Provide the (X, Y) coordinate of the cell's center where the given text is located.  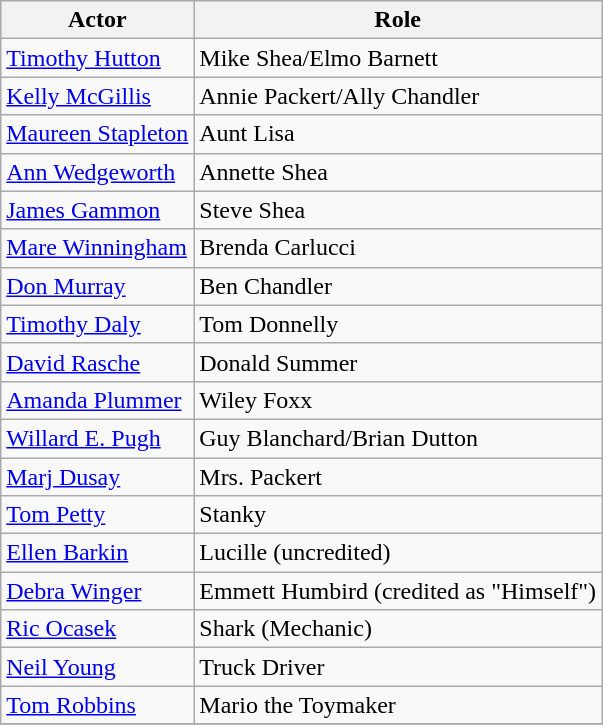
Neil Young (98, 667)
James Gammon (98, 210)
Actor (98, 20)
Wiley Foxx (398, 400)
Timothy Hutton (98, 58)
Emmett Humbird (credited as "Himself") (398, 591)
Role (398, 20)
Steve Shea (398, 210)
Don Murray (98, 286)
Mario the Toymaker (398, 705)
Marj Dusay (98, 477)
Tom Donnelly (398, 324)
Tom Robbins (98, 705)
Debra Winger (98, 591)
Annette Shea (398, 172)
Mike Shea/Elmo Barnett (398, 58)
Brenda Carlucci (398, 248)
Shark (Mechanic) (398, 629)
Maureen Stapleton (98, 134)
Ann Wedgeworth (98, 172)
Willard E. Pugh (98, 438)
Ellen Barkin (98, 553)
Ric Ocasek (98, 629)
Lucille (uncredited) (398, 553)
Timothy Daly (98, 324)
Truck Driver (398, 667)
Kelly McGillis (98, 96)
Annie Packert/Ally Chandler (398, 96)
Aunt Lisa (398, 134)
Amanda Plummer (98, 400)
Mrs. Packert (398, 477)
David Rasche (98, 362)
Tom Petty (98, 515)
Ben Chandler (398, 286)
Guy Blanchard/Brian Dutton (398, 438)
Donald Summer (398, 362)
Stanky (398, 515)
Mare Winningham (98, 248)
